Identify which cell holds the provided text, then report its [x, y] central coordinate. 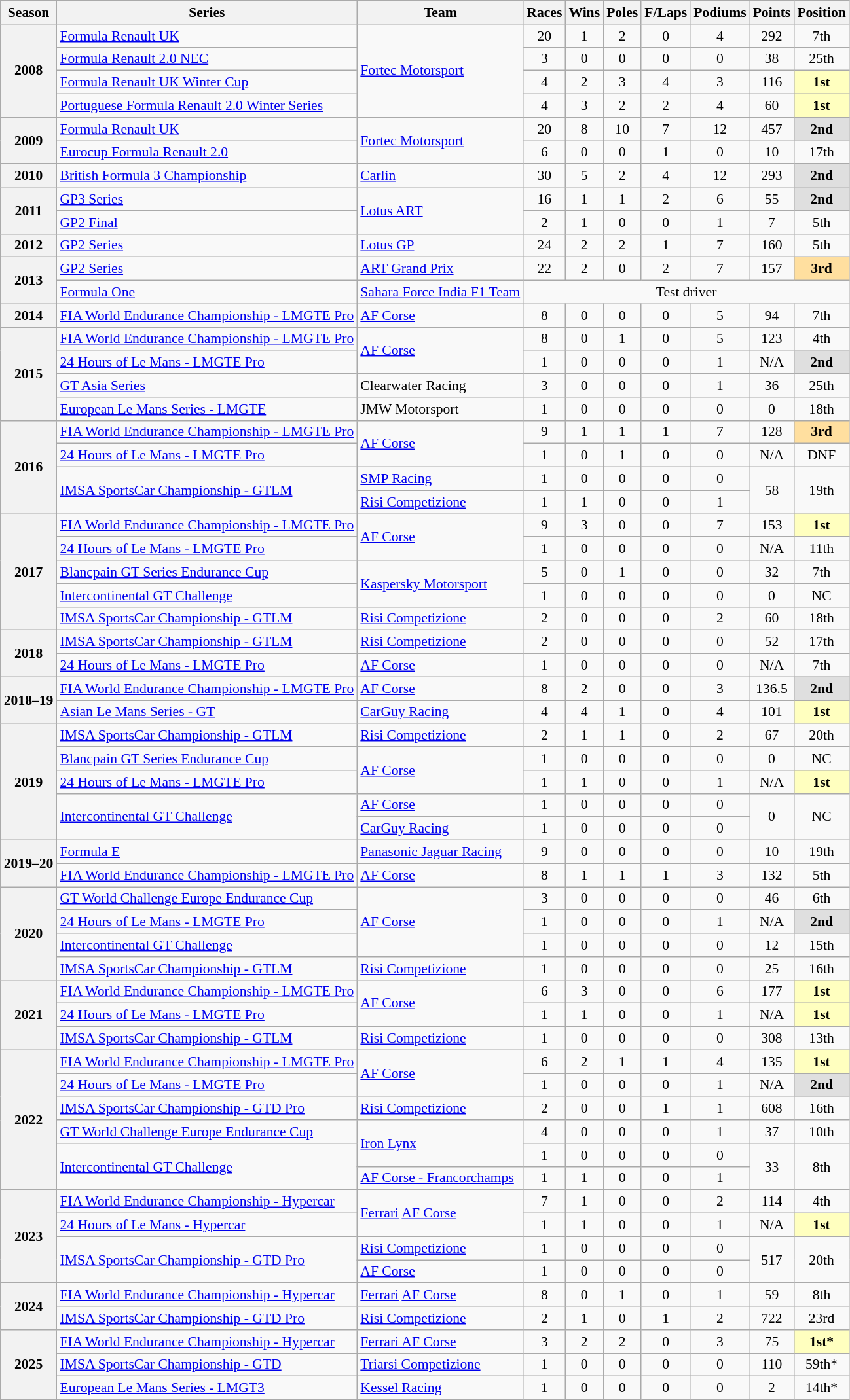
Lotus ART [440, 211]
10th [821, 1132]
22 [544, 269]
2017 [29, 572]
67 [772, 736]
2016 [29, 467]
European Le Mans Series - LMGTE [207, 409]
2022 [29, 1120]
Clearwater Racing [440, 386]
Podiums [720, 12]
24 [544, 245]
6th [821, 899]
British Formula 3 Championship [207, 176]
33 [772, 1166]
36 [772, 386]
2010 [29, 176]
2015 [29, 374]
Iron Lynx [440, 1143]
59 [772, 1295]
52 [772, 642]
Carlin [440, 176]
32 [772, 572]
2020 [29, 933]
2019–20 [29, 864]
160 [772, 245]
15th [821, 945]
114 [772, 1202]
Portuguese Formula Renault 2.0 Winter Series [207, 106]
38 [772, 59]
2014 [29, 315]
2024 [29, 1306]
2021 [29, 1014]
2019 [29, 782]
153 [772, 526]
13th [821, 1039]
Lotus GP [440, 245]
608 [772, 1109]
136.5 [772, 689]
2023 [29, 1236]
Sahara Force India F1 Team [440, 293]
European Le Mans Series - LMGT3 [207, 1388]
2011 [29, 211]
2008 [29, 71]
ART Grand Prix [440, 269]
AF Corse - Francorchamps [440, 1178]
Formula Renault 2.0 NEC [207, 59]
2018–19 [29, 700]
SMP Racing [440, 479]
116 [772, 82]
Points [772, 12]
2018 [29, 653]
Season [29, 12]
177 [772, 992]
292 [772, 36]
16 [544, 199]
58 [772, 491]
135 [772, 1062]
293 [772, 176]
722 [772, 1318]
128 [772, 432]
2009 [29, 140]
110 [772, 1365]
94 [772, 315]
F/Laps [665, 12]
Races [544, 12]
14th* [821, 1388]
517 [772, 1259]
Poles [622, 12]
Panasonic Jaguar Racing [440, 852]
11th [821, 549]
37 [772, 1132]
Position [821, 12]
23rd [821, 1318]
Formula E [207, 852]
GP3 Series [207, 199]
55 [772, 199]
59th* [821, 1365]
2025 [29, 1365]
75 [772, 1342]
Formula Renault UK Winter Cup [207, 82]
25 [772, 969]
157 [772, 269]
DNF [821, 456]
2012 [29, 245]
46 [772, 899]
Formula One [207, 293]
Team [440, 12]
457 [772, 129]
Kessel Racing [440, 1388]
Test driver [686, 293]
1st* [821, 1342]
Wins [584, 12]
2013 [29, 280]
IMSA SportsCar Championship - GTD [207, 1365]
Asian Le Mans Series - GT [207, 712]
101 [772, 712]
Eurocup Formula Renault 2.0 [207, 153]
Series [207, 12]
GT Asia Series [207, 386]
Kaspersky Motorsport [440, 584]
308 [772, 1039]
123 [772, 339]
GP2 Final [207, 223]
24 Hours of Le Mans - Hypercar [207, 1225]
30 [544, 176]
Triarsi Competizione [440, 1365]
JMW Motorsport [440, 409]
132 [772, 875]
